Capture the cell that displays the provided text and extract its (x, y) central coordinate. 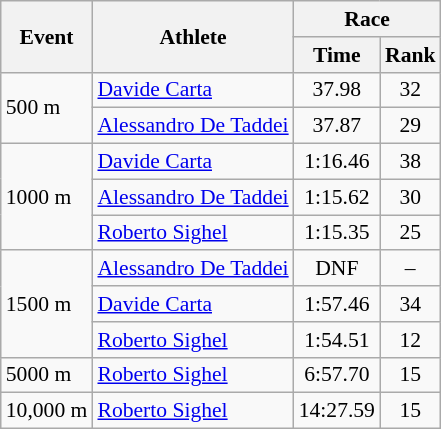
1:54.51 (337, 340)
Event (47, 36)
Race (368, 19)
1:15.62 (337, 197)
Athlete (192, 36)
32 (410, 90)
37.98 (337, 90)
5000 m (47, 375)
1:57.46 (337, 304)
500 m (47, 108)
10,000 m (47, 411)
25 (410, 233)
37.87 (337, 126)
30 (410, 197)
1:16.46 (337, 162)
29 (410, 126)
Rank (410, 55)
12 (410, 340)
1:15.35 (337, 233)
34 (410, 304)
1500 m (47, 304)
6:57.70 (337, 375)
Time (337, 55)
DNF (337, 269)
– (410, 269)
38 (410, 162)
1000 m (47, 198)
14:27.59 (337, 411)
